Scan for the cell matching the given text and deliver its [X, Y] coordinate at center. 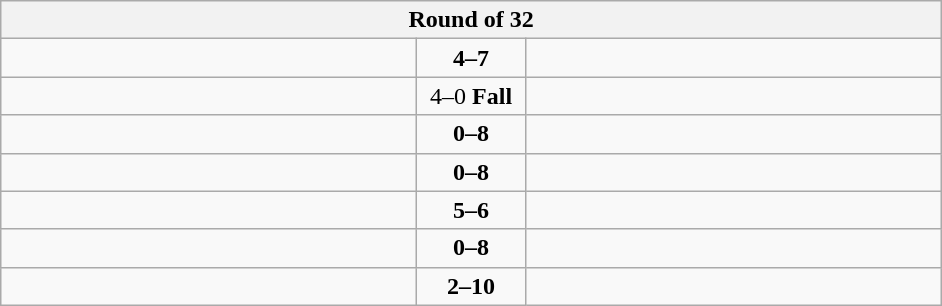
Round of 32 [472, 20]
2–10 [472, 286]
4–0 Fall [472, 96]
5–6 [472, 210]
4–7 [472, 58]
